For the text-containing cell, return its midpoint in [x, y] coordinate format. 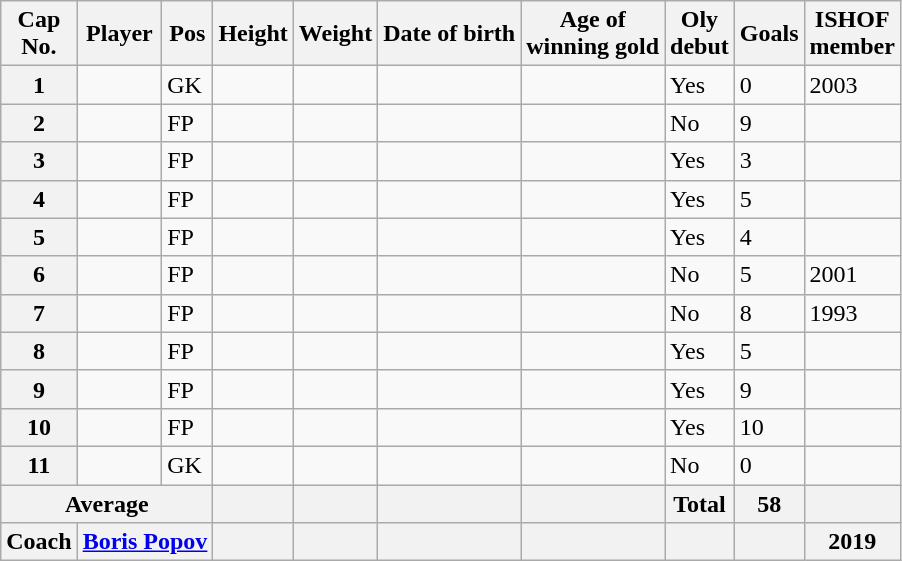
Olydebut [700, 34]
58 [769, 503]
Weight [335, 34]
2003 [852, 85]
7 [39, 313]
Average [107, 503]
2001 [852, 275]
11 [39, 465]
Player [120, 34]
6 [39, 275]
2019 [852, 542]
CapNo. [39, 34]
2 [39, 123]
Total [700, 503]
Goals [769, 34]
Height [253, 34]
Date of birth [450, 34]
1993 [852, 313]
Pos [188, 34]
1 [39, 85]
Boris Popov [145, 542]
ISHOFmember [852, 34]
Coach [39, 542]
Age ofwinning gold [593, 34]
